Return the [X, Y] coordinate for the center point of the cell that contains the specified text.  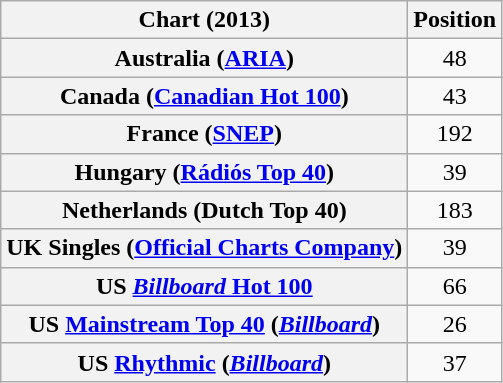
US Mainstream Top 40 (Billboard) [204, 324]
Chart (2013) [204, 20]
Hungary (Rádiós Top 40) [204, 172]
Netherlands (Dutch Top 40) [204, 210]
Canada (Canadian Hot 100) [204, 96]
66 [455, 286]
Australia (ARIA) [204, 58]
UK Singles (Official Charts Company) [204, 248]
192 [455, 134]
France (SNEP) [204, 134]
37 [455, 362]
US Billboard Hot 100 [204, 286]
US Rhythmic (Billboard) [204, 362]
48 [455, 58]
Position [455, 20]
43 [455, 96]
26 [455, 324]
183 [455, 210]
